Identify which cell holds the provided text, then report its [X, Y] central coordinate. 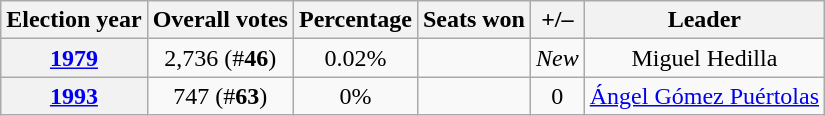
+/– [557, 20]
2,736 (#46) [220, 58]
Miguel Hedilla [704, 58]
0% [355, 96]
747 (#63) [220, 96]
Seats won [474, 20]
1993 [74, 96]
Election year [74, 20]
Leader [704, 20]
New [557, 58]
0.02% [355, 58]
1979 [74, 58]
0 [557, 96]
Overall votes [220, 20]
Ángel Gómez Puértolas [704, 96]
Percentage [355, 20]
